Determine the [X, Y] coordinate at the center of the cell enclosing the given text.  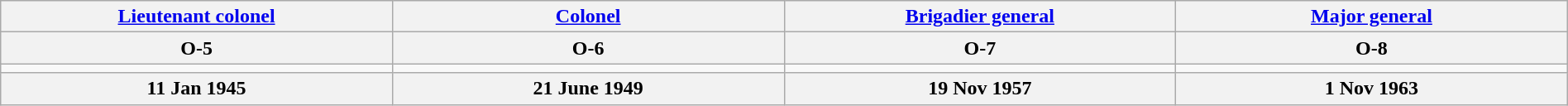
O-7 [980, 48]
O-8 [1372, 48]
O-5 [197, 48]
Brigadier general [980, 17]
Major general [1372, 17]
Lieutenant colonel [197, 17]
Colonel [588, 17]
21 June 1949 [588, 89]
1 Nov 1963 [1372, 89]
O-6 [588, 48]
19 Nov 1957 [980, 89]
11 Jan 1945 [197, 89]
